Find where the given text appears and provide that cell's center as (x, y) coordinate. 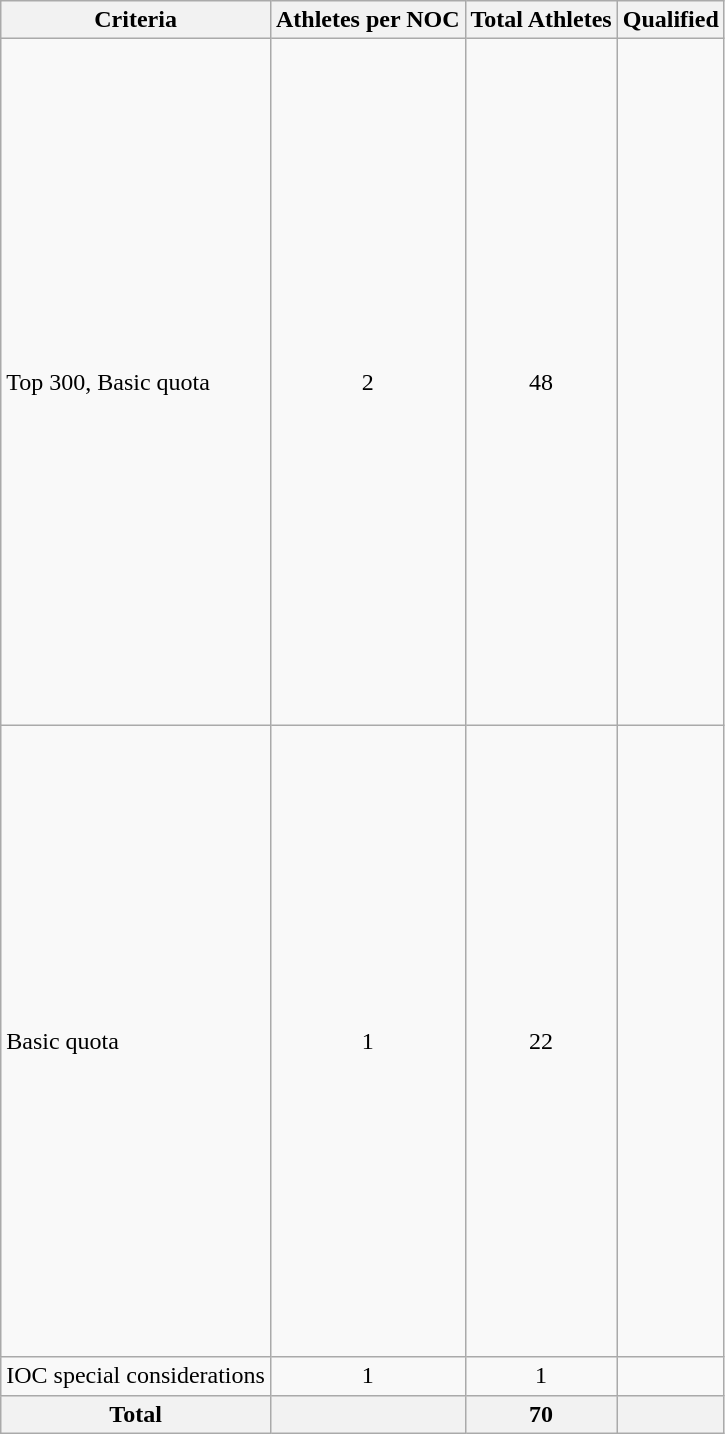
Criteria (136, 20)
22 (541, 1041)
Athletes per NOC (368, 20)
Basic quota (136, 1041)
Total (136, 1414)
Total Athletes (541, 20)
Qualified (670, 20)
Top 300, Basic quota (136, 382)
IOC special considerations (136, 1376)
48 (541, 382)
70 (541, 1414)
2 (368, 382)
